Provide the (x, y) coordinate of the cell's center where the given text is located.  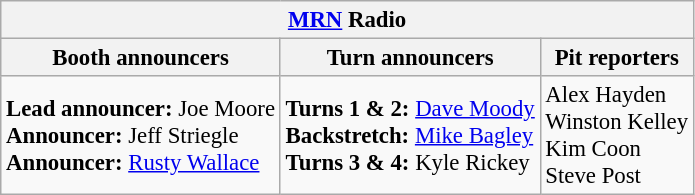
Lead announcer: Joe MooreAnnouncer: Jeff StriegleAnnouncer: Rusty Wallace (141, 136)
Booth announcers (141, 58)
Turn announcers (410, 58)
Pit reporters (616, 58)
Turns 1 & 2: Dave MoodyBackstretch: Mike BagleyTurns 3 & 4: Kyle Rickey (410, 136)
Alex HaydenWinston KelleyKim CoonSteve Post (616, 136)
MRN Radio (348, 20)
